Scan for the cell matching the given text and deliver its (X, Y) coordinate at center. 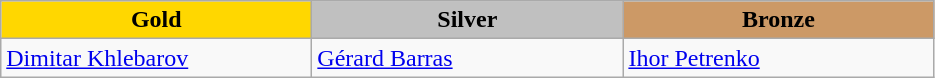
Silver (468, 20)
Gold (156, 20)
Gérard Barras (468, 58)
Bronze (778, 20)
Ihor Petrenko (778, 58)
Dimitar Khlebarov (156, 58)
